Return (X, Y) of the center of cell containing provided text 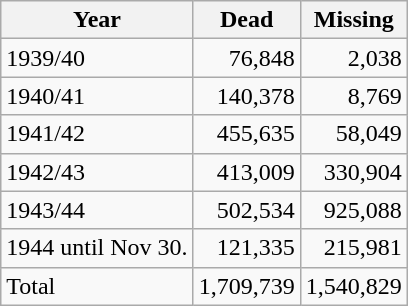
1939/40 (97, 58)
1942/43 (97, 172)
2,038 (354, 58)
1943/44 (97, 210)
1941/42 (97, 134)
1944 until Nov 30. (97, 248)
1,540,829 (354, 286)
455,635 (246, 134)
76,848 (246, 58)
Missing (354, 20)
Total (97, 286)
330,904 (354, 172)
140,378 (246, 96)
413,009 (246, 172)
925,088 (354, 210)
Dead (246, 20)
502,534 (246, 210)
58,049 (354, 134)
1,709,739 (246, 286)
121,335 (246, 248)
215,981 (354, 248)
Year (97, 20)
1940/41 (97, 96)
8,769 (354, 96)
